For the text-containing cell, return its midpoint in [x, y] coordinate format. 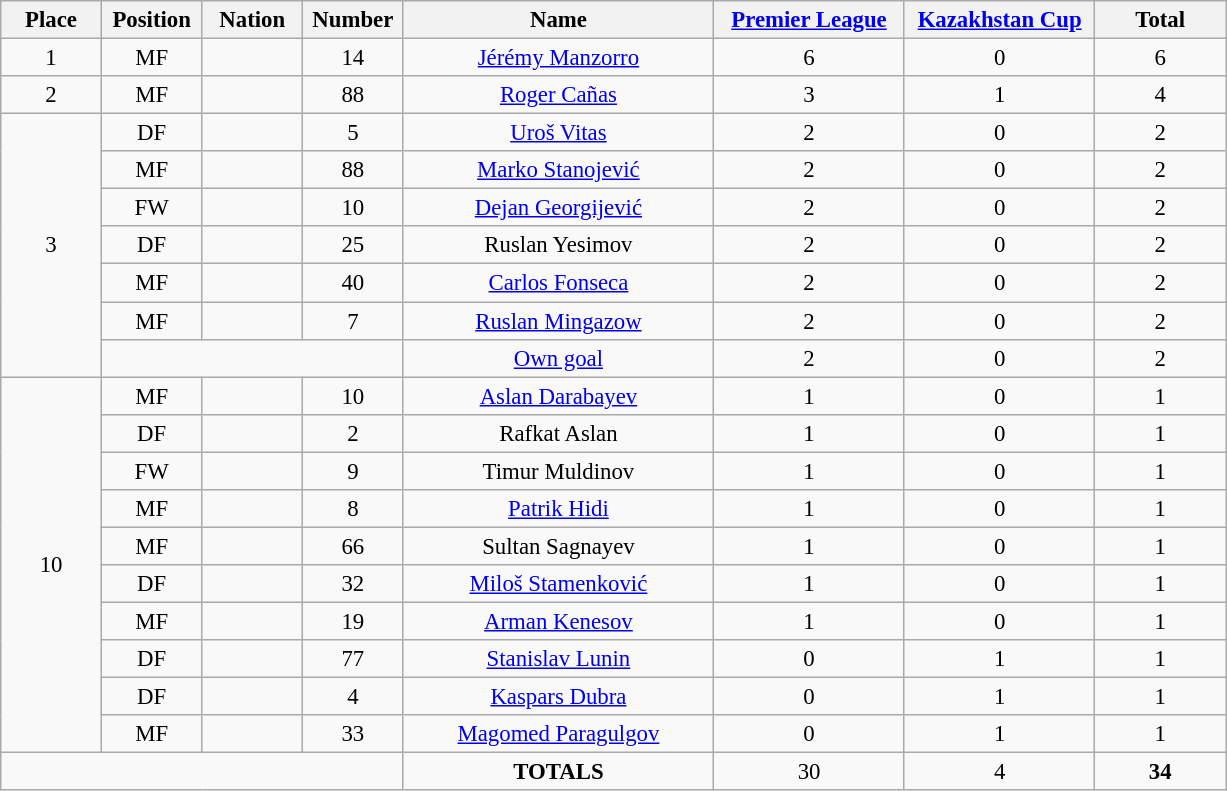
5 [354, 133]
Uroš Vitas [558, 133]
Kaspars Dubra [558, 697]
32 [354, 584]
Nation [252, 20]
Ruslan Mingazow [558, 321]
77 [354, 659]
7 [354, 321]
34 [1160, 772]
33 [354, 734]
Jérémy Manzorro [558, 58]
66 [354, 546]
TOTALS [558, 772]
Dejan Georgijević [558, 208]
Name [558, 20]
25 [354, 245]
19 [354, 621]
Miloš Stamenković [558, 584]
14 [354, 58]
Arman Kenesov [558, 621]
Number [354, 20]
30 [810, 772]
Ruslan Yesimov [558, 245]
Rafkat Aslan [558, 433]
40 [354, 283]
Marko Stanojević [558, 170]
9 [354, 471]
Premier League [810, 20]
Position [152, 20]
Total [1160, 20]
Sultan Sagnayev [558, 546]
Kazakhstan Cup [1000, 20]
8 [354, 509]
Magomed Paragulgov [558, 734]
Timur Muldinov [558, 471]
Place [52, 20]
Carlos Fonseca [558, 283]
Patrik Hidi [558, 509]
Aslan Darabayev [558, 396]
Own goal [558, 358]
Roger Cañas [558, 95]
Stanislav Lunin [558, 659]
